Return [X, Y] of the center of cell containing provided text 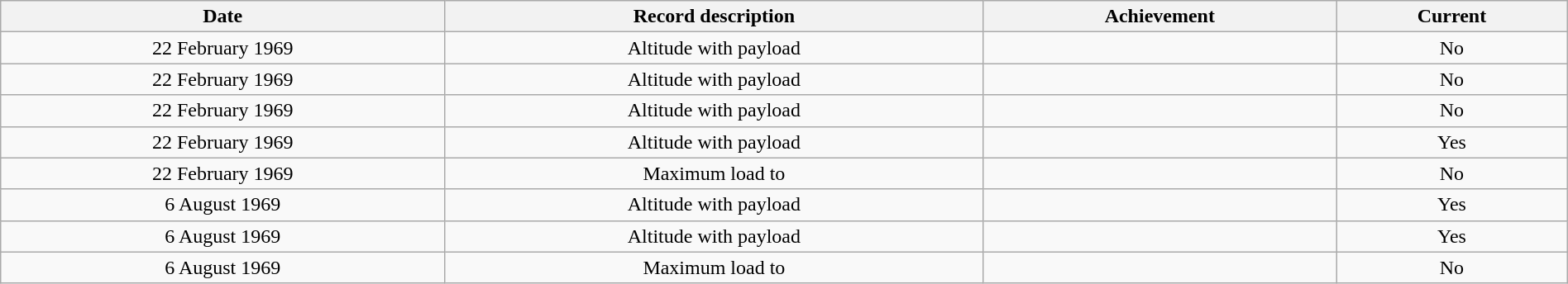
Current [1452, 17]
Record description [715, 17]
Achievement [1159, 17]
Date [223, 17]
